From the cell containing the given text, extract its center point as (X, Y) coordinate. 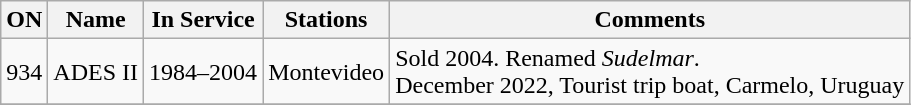
Montevideo (326, 72)
1984–2004 (204, 72)
ON (24, 20)
ADES II (96, 72)
In Service (204, 20)
Name (96, 20)
934 (24, 72)
Comments (650, 20)
Sold 2004. Renamed Sudelmar.December 2022, Tourist trip boat, Carmelo, Uruguay (650, 72)
Stations (326, 20)
